Output the (x, y) coordinate of the center of the cell containing the given text.  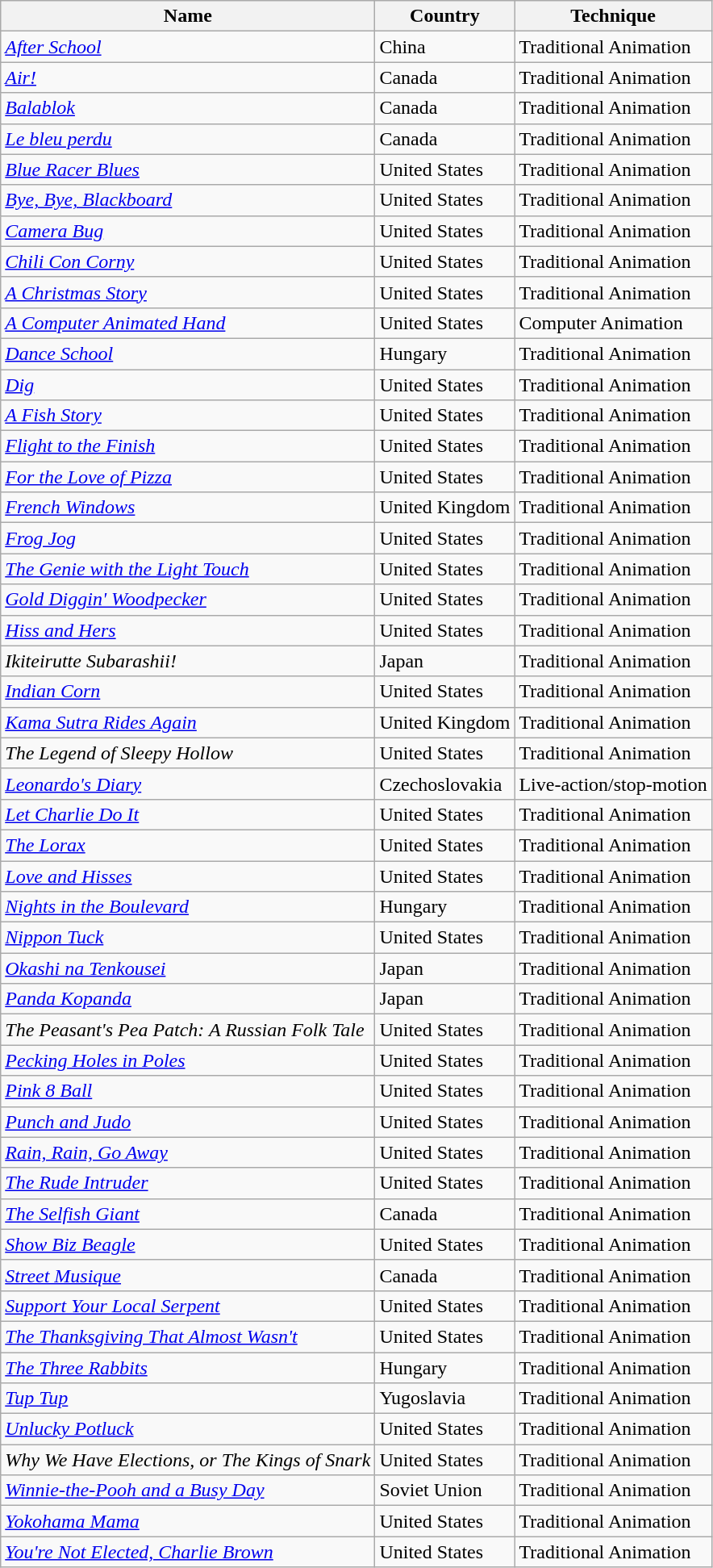
A Christmas Story (188, 292)
The Genie with the Light Touch (188, 569)
Flight to the Finish (188, 446)
Technique (613, 16)
Kama Sutra Rides Again (188, 722)
The Lorax (188, 845)
Czechoslovakia (445, 784)
Leonardo's Diary (188, 784)
Frog Jog (188, 538)
The Rude Intruder (188, 1183)
Live-action/stop-motion (613, 784)
Punch and Judo (188, 1122)
For the Love of Pizza (188, 477)
Name (188, 16)
Balablok (188, 108)
Chili Con Corny (188, 261)
Blue Racer Blues (188, 169)
Panda Kopanda (188, 999)
You're Not Elected, Charlie Brown (188, 1552)
Support Your Local Serpent (188, 1306)
Yokohama Mama (188, 1521)
The Peasant's Pea Patch: A Russian Folk Tale (188, 1030)
Winnie-the-Pooh and a Busy Day (188, 1491)
Unlucky Potluck (188, 1429)
Rain, Rain, Go Away (188, 1152)
Pecking Holes in Poles (188, 1060)
Tup Tup (188, 1399)
Yugoslavia (445, 1399)
Dance School (188, 353)
Love and Hisses (188, 876)
Nippon Tuck (188, 938)
After School (188, 47)
French Windows (188, 508)
A Fish Story (188, 416)
Ikiteirutte Subarashii! (188, 661)
A Computer Animated Hand (188, 323)
Air! (188, 77)
The Selfish Giant (188, 1214)
Country (445, 16)
Camera Bug (188, 231)
Dig (188, 385)
Why We Have Elections, or The Kings of Snark (188, 1460)
Pink 8 Ball (188, 1091)
Let Charlie Do It (188, 814)
Nights in the Boulevard (188, 907)
Soviet Union (445, 1491)
Gold Diggin' Woodpecker (188, 600)
Okashi na Tenkousei (188, 968)
The Legend of Sleepy Hollow (188, 753)
Show Biz Beagle (188, 1244)
Hiss and Hers (188, 630)
The Three Rabbits (188, 1368)
Street Musique (188, 1275)
Computer Animation (613, 323)
Indian Corn (188, 692)
Bye, Bye, Blackboard (188, 200)
China (445, 47)
Le bleu perdu (188, 139)
The Thanksgiving That Almost Wasn't (188, 1336)
